Extract the [X, Y] coordinate from the center of the cell holding the provided text.  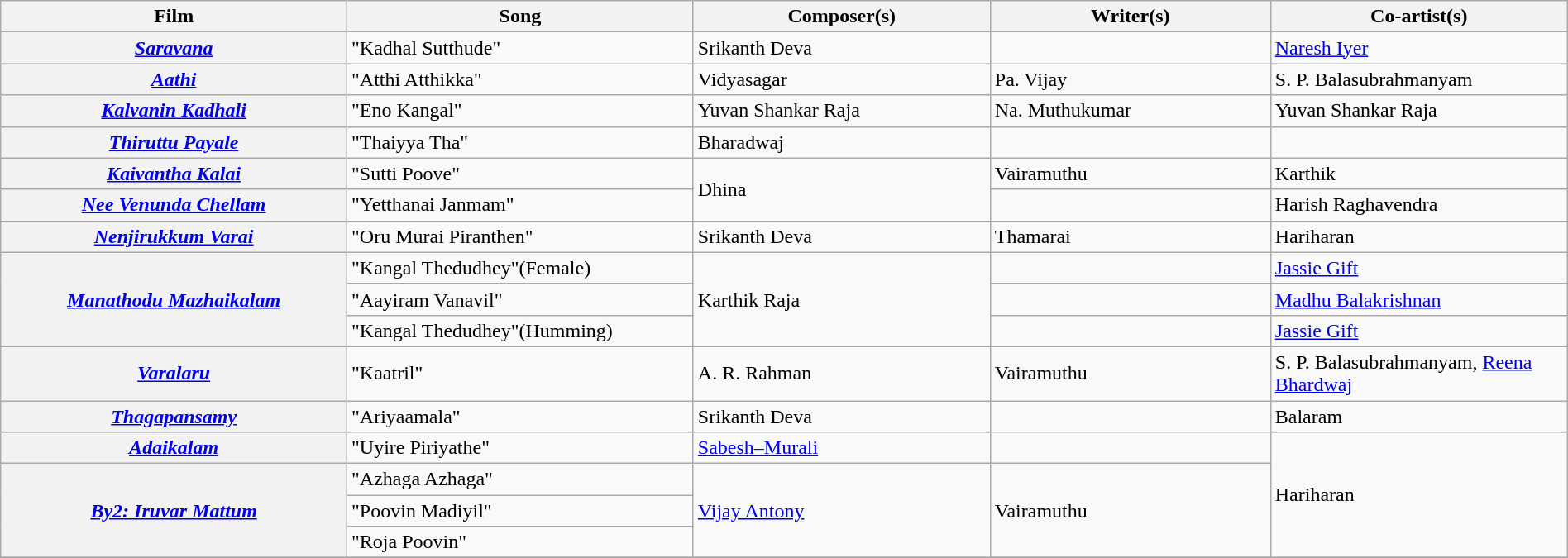
"Atthi Atthikka" [521, 79]
"Thaiyya Tha" [521, 142]
Naresh Iyer [1419, 48]
Aathi [174, 79]
Pa. Vijay [1130, 79]
"Poovin Madiyil" [521, 511]
Composer(s) [842, 17]
Bharadwaj [842, 142]
Vidyasagar [842, 79]
Adaikalam [174, 448]
Song [521, 17]
Writer(s) [1130, 17]
Manathodu Mazhaikalam [174, 299]
By2: Iruvar Mattum [174, 511]
"Sutti Poove" [521, 174]
S. P. Balasubrahmanyam [1419, 79]
Karthik [1419, 174]
"Kadhal Sutthude" [521, 48]
Thamarai [1130, 236]
"Eno Kangal" [521, 111]
Nee Venunda Chellam [174, 205]
Madhu Balakrishnan [1419, 299]
Balaram [1419, 416]
Harish Raghavendra [1419, 205]
"Oru Murai Piranthen" [521, 236]
Sabesh–Murali [842, 448]
Saravana [174, 48]
Varalaru [174, 374]
"Ariyaamala" [521, 416]
Kalvanin Kadhali [174, 111]
Dhina [842, 189]
"Yetthanai Janmam" [521, 205]
"Azhaga Azhaga" [521, 479]
Kaivantha Kalai [174, 174]
"Kaatril" [521, 374]
Vijay Antony [842, 511]
Na. Muthukumar [1130, 111]
"Kangal Thedudhey"(Female) [521, 268]
S. P. Balasubrahmanyam, Reena Bhardwaj [1419, 374]
"Aayiram Vanavil" [521, 299]
Co-artist(s) [1419, 17]
Film [174, 17]
"Roja Poovin" [521, 542]
Thiruttu Payale [174, 142]
"Uyire Piriyathe" [521, 448]
Nenjirukkum Varai [174, 236]
Thagapansamy [174, 416]
Karthik Raja [842, 299]
"Kangal Thedudhey"(Humming) [521, 331]
A. R. Rahman [842, 374]
